For the text-containing cell, return its midpoint in [X, Y] coordinate format. 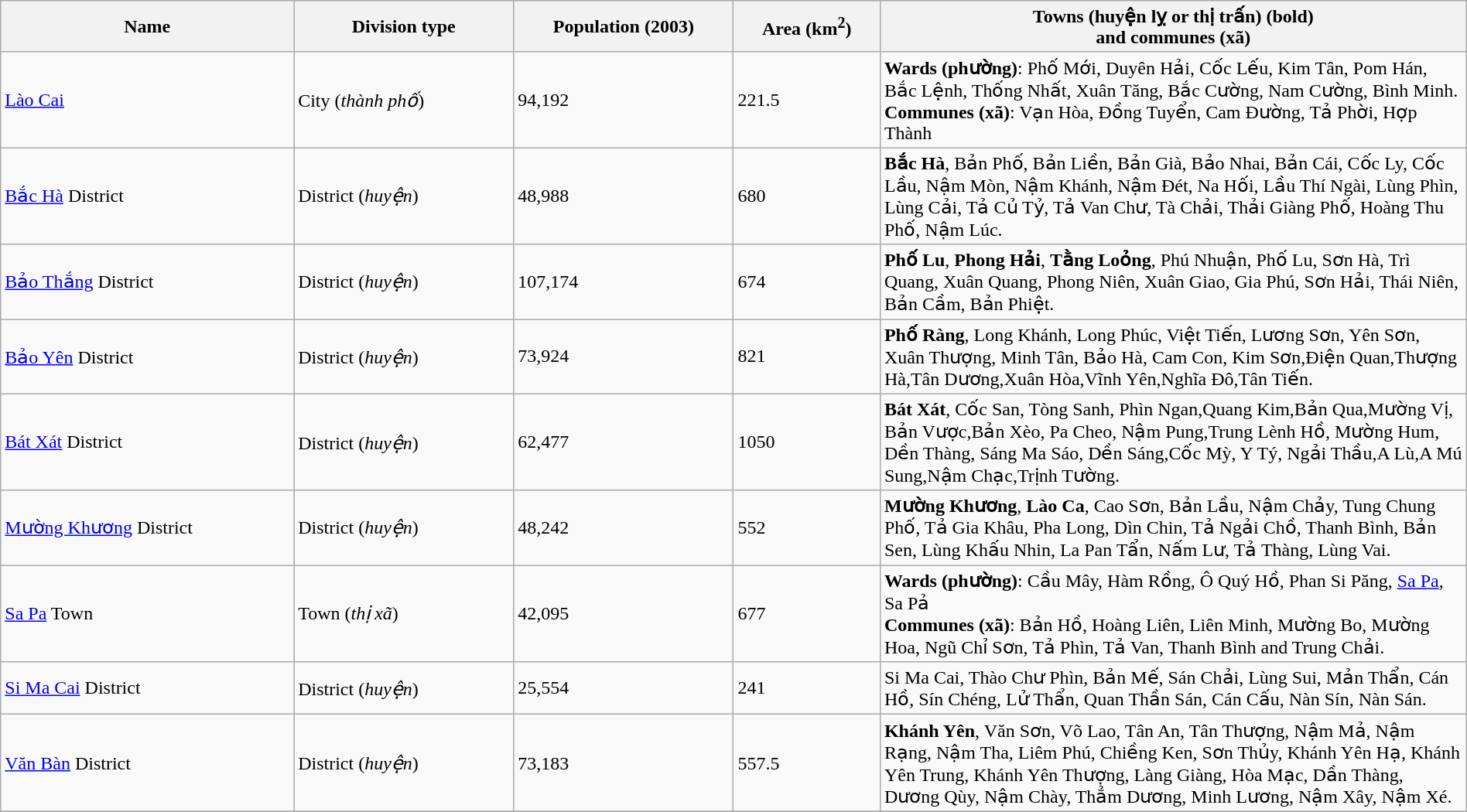
674 [806, 281]
Si Ma Cai, Thào Chư Phìn, Bản Mế, Sán Chải, Lùng Sui, Mản Thẩn, Cán Hồ, Sín Chéng, Lử Thẩn, Quan Thần Sán, Cán Cấu, Nàn Sín, Nàn Sán. [1173, 688]
107,174 [624, 281]
221.5 [806, 100]
Population (2003) [624, 26]
62,477 [624, 442]
Văn Bàn District [147, 763]
1050 [806, 442]
Bát Xát District [147, 442]
City (thành phố) [404, 100]
Town (thị xã) [404, 614]
73,924 [624, 356]
25,554 [624, 688]
Bảo Yên District [147, 356]
241 [806, 688]
677 [806, 614]
680 [806, 196]
94,192 [624, 100]
48,242 [624, 527]
Mường Khương District [147, 527]
821 [806, 356]
Lào Cai [147, 100]
Sa Pa Town [147, 614]
Towns (huyện lỵ or thị trấn) (bold)and communes (xã) [1173, 26]
Division type [404, 26]
42,095 [624, 614]
Name [147, 26]
557.5 [806, 763]
552 [806, 527]
Si Ma Cai District [147, 688]
Bảo Thắng District [147, 281]
73,183 [624, 763]
Bắc Hà District [147, 196]
Area (km2) [806, 26]
48,988 [624, 196]
